Determine the [X, Y] coordinate at the center of the cell enclosing the given text.  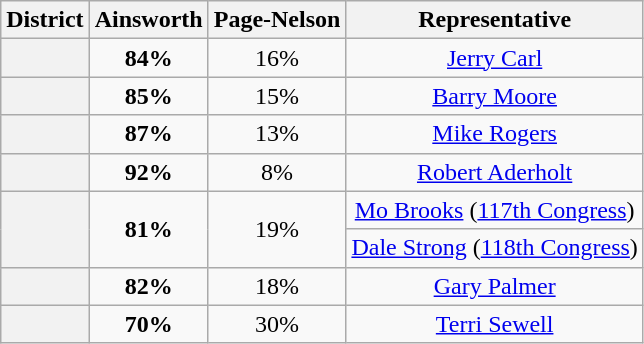
84% [148, 58]
92% [148, 172]
8% [277, 172]
Dale Strong (118th Congress) [494, 248]
Ainsworth [148, 20]
District [45, 20]
13% [277, 134]
15% [277, 96]
16% [277, 58]
19% [277, 229]
Representative [494, 20]
85% [148, 96]
30% [277, 324]
Robert Aderholt [494, 172]
Mike Rogers [494, 134]
Terri Sewell [494, 324]
Mo Brooks (117th Congress) [494, 210]
18% [277, 286]
Gary Palmer [494, 286]
Barry Moore [494, 96]
Jerry Carl [494, 58]
70% [148, 324]
82% [148, 286]
81% [148, 229]
Page-Nelson [277, 20]
87% [148, 134]
